Provide the [X, Y] coordinate of the cell's center where the given text is located.  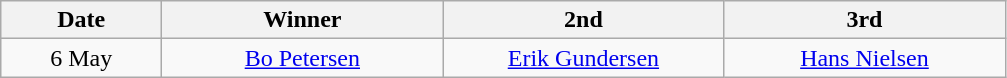
3rd [864, 20]
Date [82, 20]
2nd [584, 20]
Winner [302, 20]
Erik Gundersen [584, 58]
Hans Nielsen [864, 58]
6 May [82, 58]
Bo Petersen [302, 58]
